Return [X, Y] of the center of cell containing provided text 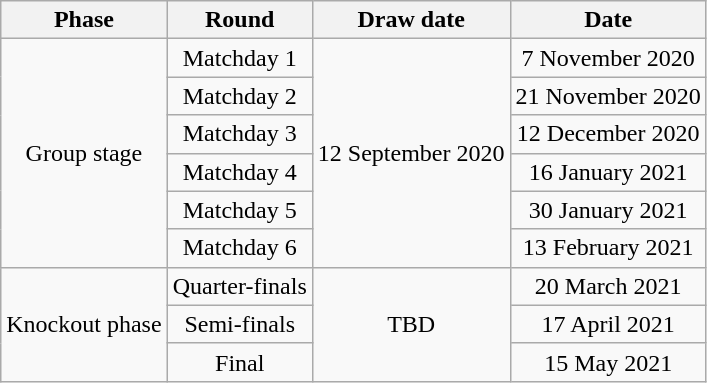
Draw date [411, 20]
Round [240, 20]
Final [240, 362]
Matchday 1 [240, 58]
Group stage [84, 153]
7 November 2020 [608, 58]
15 May 2021 [608, 362]
20 March 2021 [608, 286]
TBD [411, 324]
21 November 2020 [608, 96]
Matchday 6 [240, 248]
13 February 2021 [608, 248]
12 December 2020 [608, 134]
17 April 2021 [608, 324]
Matchday 3 [240, 134]
Matchday 2 [240, 96]
Matchday 5 [240, 210]
Knockout phase [84, 324]
Date [608, 20]
Semi-finals [240, 324]
12 September 2020 [411, 153]
Quarter-finals [240, 286]
16 January 2021 [608, 172]
Matchday 4 [240, 172]
Phase [84, 20]
30 January 2021 [608, 210]
